Provide the [X, Y] coordinate of the cell's center where the given text is located.  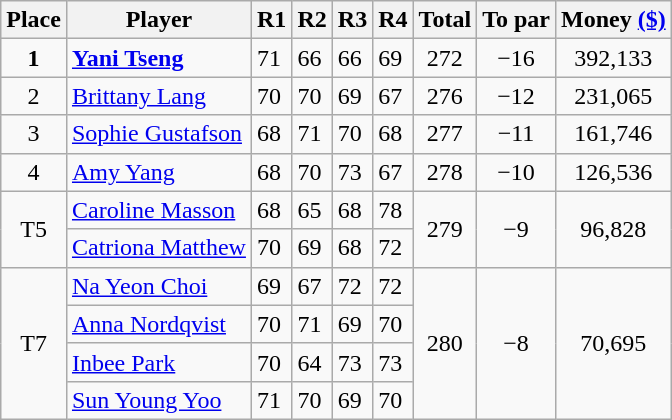
Total [445, 20]
Yani Tseng [158, 58]
Sun Young Yoo [158, 400]
Amy Yang [158, 172]
Caroline Masson [158, 210]
−12 [516, 96]
3 [34, 134]
280 [445, 343]
96,828 [613, 229]
−10 [516, 172]
2 [34, 96]
278 [445, 172]
R1 [271, 20]
Anna Nordqvist [158, 324]
Money ($) [613, 20]
65 [312, 210]
Sophie Gustafson [158, 134]
161,746 [613, 134]
T5 [34, 229]
−8 [516, 343]
276 [445, 96]
R4 [393, 20]
R2 [312, 20]
78 [393, 210]
Inbee Park [158, 362]
70,695 [613, 343]
Place [34, 20]
64 [312, 362]
279 [445, 229]
T7 [34, 343]
−11 [516, 134]
272 [445, 58]
Na Yeon Choi [158, 286]
R3 [352, 20]
4 [34, 172]
Player [158, 20]
231,065 [613, 96]
277 [445, 134]
1 [34, 58]
To par [516, 20]
126,536 [613, 172]
392,133 [613, 58]
−9 [516, 229]
Catriona Matthew [158, 248]
−16 [516, 58]
Brittany Lang [158, 96]
